Output the (X, Y) coordinate of the center of the cell containing the given text.  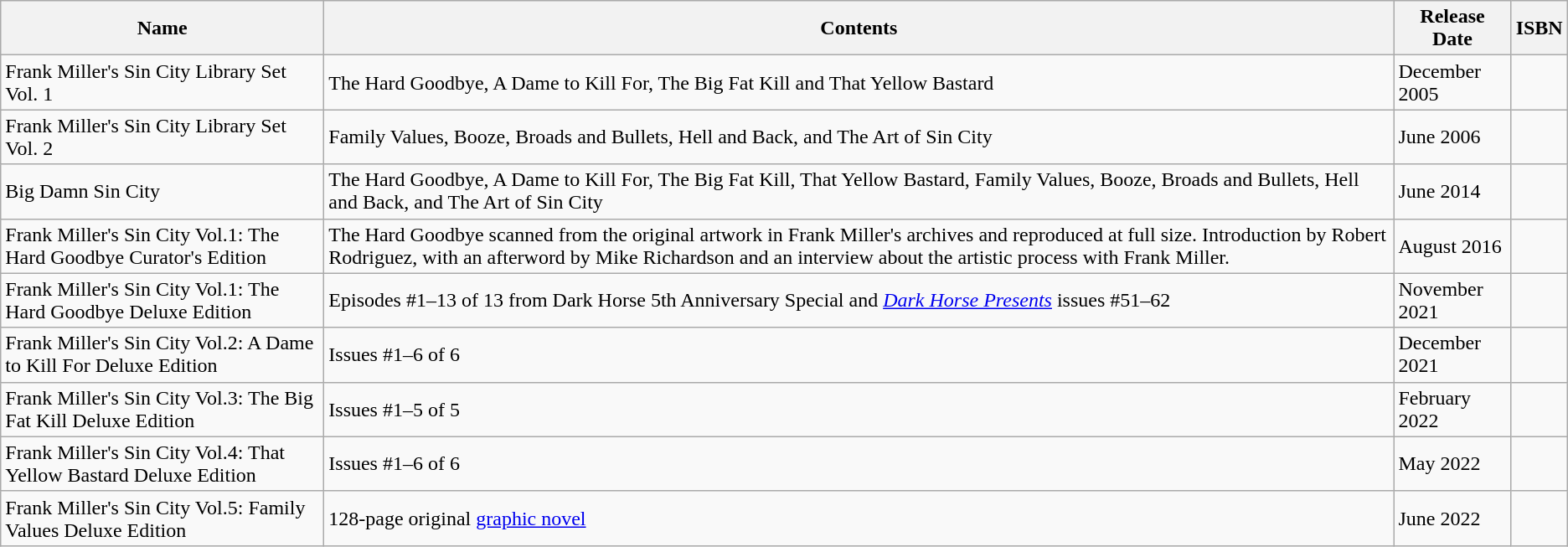
June 2006 (1452, 137)
Episodes #1–13 of 13 from Dark Horse 5th Anniversary Special and Dark Horse Presents issues #51–62 (859, 300)
ISBN (1540, 28)
Release Date (1452, 28)
Frank Miller's Sin City Vol.1: The Hard Goodbye Deluxe Edition (162, 300)
128-page original graphic novel (859, 518)
The Hard Goodbye, A Dame to Kill For, The Big Fat Kill and That Yellow Bastard (859, 82)
Issues #1–5 of 5 (859, 409)
June 2014 (1452, 191)
June 2022 (1452, 518)
Family Values, Booze, Broads and Bullets, Hell and Back, and The Art of Sin City (859, 137)
Contents (859, 28)
Name (162, 28)
Frank Miller's Sin City Vol.3: The Big Fat Kill Deluxe Edition (162, 409)
Big Damn Sin City (162, 191)
November 2021 (1452, 300)
Frank Miller's Sin City Library Set Vol. 1 (162, 82)
Frank Miller's Sin City Vol.4: That Yellow Bastard Deluxe Edition (162, 464)
February 2022 (1452, 409)
Frank Miller's Sin City Library Set Vol. 2 (162, 137)
December 2005 (1452, 82)
August 2016 (1452, 246)
December 2021 (1452, 355)
Frank Miller's Sin City Vol.5: Family Values Deluxe Edition (162, 518)
Frank Miller's Sin City Vol.1: The Hard Goodbye Curator's Edition (162, 246)
Frank Miller's Sin City Vol.2: A Dame to Kill For Deluxe Edition (162, 355)
May 2022 (1452, 464)
